Return (X, Y) of the center of cell containing provided text 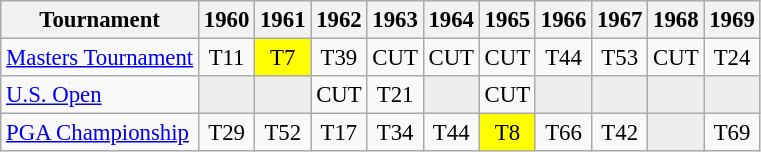
T34 (395, 133)
1960 (227, 20)
T52 (283, 133)
T7 (283, 58)
T11 (227, 58)
1967 (620, 20)
T24 (732, 58)
T17 (339, 133)
T69 (732, 133)
1961 (283, 20)
Tournament (100, 20)
1965 (507, 20)
U.S. Open (100, 95)
1963 (395, 20)
1962 (339, 20)
PGA Championship (100, 133)
1968 (676, 20)
1964 (451, 20)
T53 (620, 58)
T29 (227, 133)
1966 (563, 20)
T66 (563, 133)
Masters Tournament (100, 58)
1969 (732, 20)
T42 (620, 133)
T39 (339, 58)
T21 (395, 95)
T8 (507, 133)
